For the text-containing cell, return its midpoint in (X, Y) coordinate format. 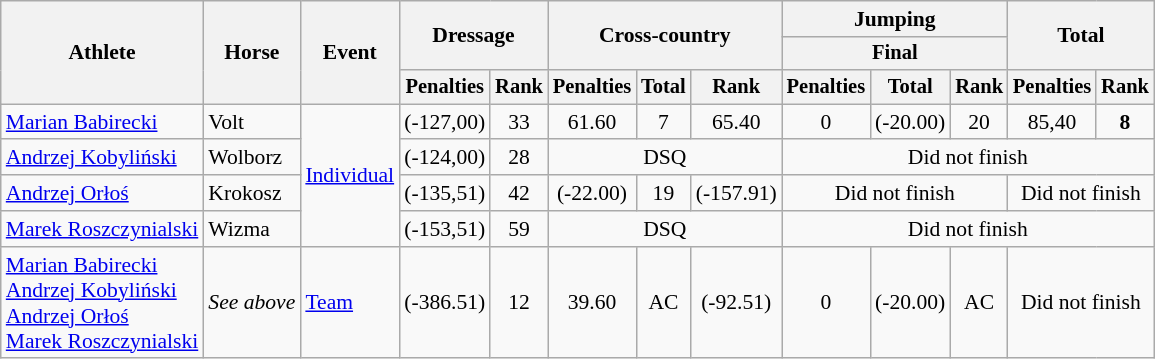
12 (519, 303)
Andrzej Orłoś (102, 193)
(-92.51) (736, 303)
19 (664, 193)
(-153,51) (444, 229)
Jumping (895, 19)
(-124,00) (444, 158)
Krokosz (252, 193)
Event (350, 52)
(-22.00) (592, 193)
61.60 (592, 122)
Volt (252, 122)
(-157.91) (736, 193)
28 (519, 158)
Andrzej Kobyliński (102, 158)
Marek Roszczynialski (102, 229)
Marian Babirecki (102, 122)
(-386.51) (444, 303)
85,40 (1052, 122)
Team (350, 303)
20 (979, 122)
Cross-country (665, 36)
Marian BabireckiAndrzej KobylińskiAndrzej OrłośMarek Roszczynialski (102, 303)
Wizma (252, 229)
(-127,00) (444, 122)
42 (519, 193)
Athlete (102, 52)
59 (519, 229)
Dressage (474, 36)
39.60 (592, 303)
See above (252, 303)
7 (664, 122)
Horse (252, 52)
65.40 (736, 122)
Wolborz (252, 158)
Final (895, 54)
33 (519, 122)
(-135,51) (444, 193)
8 (1125, 122)
Individual (350, 175)
